Find where the given text appears and provide that cell's center as [X, Y] coordinate. 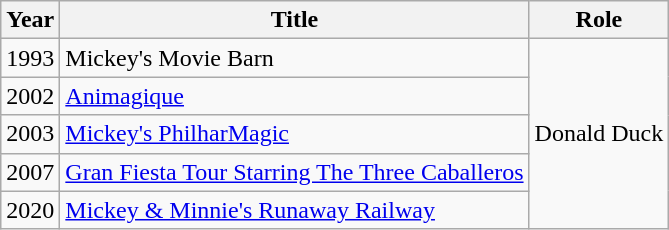
Mickey's Movie Barn [294, 58]
1993 [30, 58]
2020 [30, 210]
Gran Fiesta Tour Starring The Three Caballeros [294, 172]
Animagique [294, 96]
Year [30, 20]
2003 [30, 134]
Role [599, 20]
Donald Duck [599, 134]
Mickey's PhilharMagic [294, 134]
Title [294, 20]
Mickey & Minnie's Runaway Railway [294, 210]
2007 [30, 172]
2002 [30, 96]
